For the text-containing cell, return its midpoint in [x, y] coordinate format. 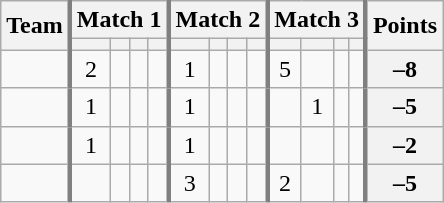
–2 [404, 145]
Match 3 [316, 20]
5 [284, 69]
Team [36, 26]
3 [188, 183]
–8 [404, 69]
Match 2 [218, 20]
Points [404, 26]
Match 1 [120, 20]
